Locate the cell with the specified text and output its [x, y] center coordinate. 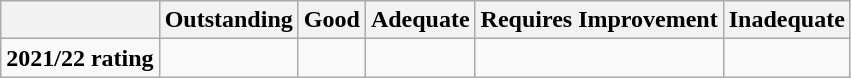
Inadequate [786, 20]
Requires Improvement [599, 20]
2021/22 rating [80, 58]
Adequate [420, 20]
Outstanding [228, 20]
Good [332, 20]
